Return [X, Y] of the center of cell containing provided text 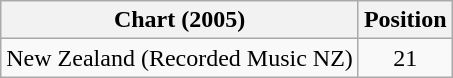
21 [405, 58]
Position [405, 20]
New Zealand (Recorded Music NZ) [180, 58]
Chart (2005) [180, 20]
